Pinpoint the cell where the given text exists, returning its [x, y] midpoint coordinate. 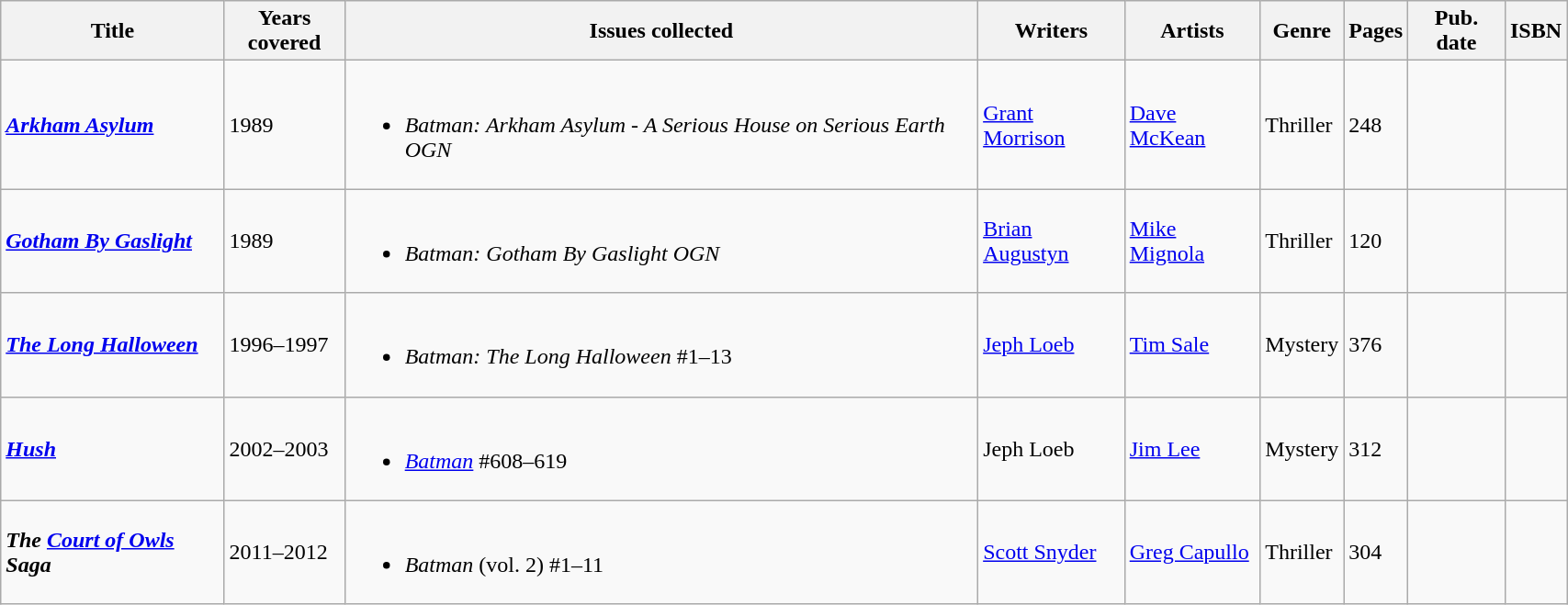
Issues collected [661, 31]
The Court of Owls Saga [112, 553]
Pages [1376, 31]
Hush [112, 448]
Jim Lee [1192, 448]
376 [1376, 345]
Artists [1192, 31]
1996–1997 [285, 345]
Batman: The Long Halloween #1–13 [661, 345]
Batman: Gotham By Gaslight OGN [661, 241]
248 [1376, 125]
Scott Snyder [1052, 553]
2011–2012 [285, 553]
Pub. date [1457, 31]
Batman: Arkham Asylum - A Serious House on Serious Earth OGN [661, 125]
The Long Halloween [112, 345]
Writers [1052, 31]
Batman #608–619 [661, 448]
Title [112, 31]
Gotham By Gaslight [112, 241]
Dave McKean [1192, 125]
Batman (vol. 2) #1–11 [661, 553]
120 [1376, 241]
Arkham Asylum [112, 125]
Tim Sale [1192, 345]
2002–2003 [285, 448]
ISBN [1536, 31]
Mike Mignola [1192, 241]
312 [1376, 448]
304 [1376, 553]
Brian Augustyn [1052, 241]
Genre [1303, 31]
Years covered [285, 31]
Grant Morrison [1052, 125]
Greg Capullo [1192, 553]
